Return the (X, Y) coordinate for the center point of the cell that contains the specified text.  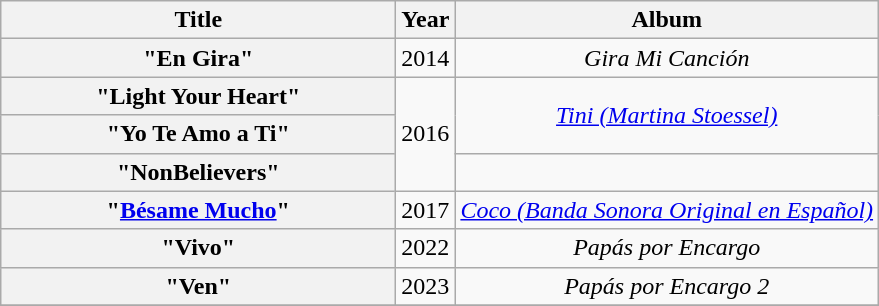
2022 (426, 248)
"NonBelievers" (198, 172)
2017 (426, 210)
Year (426, 20)
"Yo Te Amo a Ti" (198, 134)
Coco (Banda Sonora Original en Español) (667, 210)
"En Gira" (198, 58)
2016 (426, 134)
"Ven" (198, 286)
Tini (Martina Stoessel) (667, 115)
Papás por Encargo (667, 248)
"Vivo" (198, 248)
2023 (426, 286)
Gira Mi Canción (667, 58)
Title (198, 20)
"Light Your Heart" (198, 96)
Album (667, 20)
2014 (426, 58)
"Bésame Mucho" (198, 210)
Papás por Encargo 2 (667, 286)
